Extract the (X, Y) coordinate from the center of the cell holding the provided text.  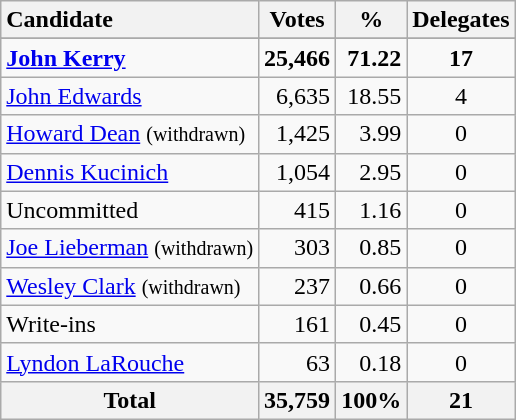
1,054 (298, 172)
415 (298, 210)
Howard Dean (withdrawn) (130, 134)
161 (298, 324)
63 (298, 362)
25,466 (298, 58)
% (372, 20)
Uncommitted (130, 210)
Dennis Kucinich (130, 172)
237 (298, 286)
Votes (298, 20)
1.16 (372, 210)
Total (130, 400)
21 (461, 400)
35,759 (298, 400)
0.45 (372, 324)
0.66 (372, 286)
1,425 (298, 134)
Delegates (461, 20)
Write-ins (130, 324)
303 (298, 248)
2.95 (372, 172)
18.55 (372, 96)
Lyndon LaRouche (130, 362)
3.99 (372, 134)
0.18 (372, 362)
17 (461, 58)
4 (461, 96)
John Kerry (130, 58)
Candidate (130, 20)
6,635 (298, 96)
Joe Lieberman (withdrawn) (130, 248)
0.85 (372, 248)
John Edwards (130, 96)
100% (372, 400)
Wesley Clark (withdrawn) (130, 286)
71.22 (372, 58)
